Capture the cell that displays the provided text and extract its (x, y) central coordinate. 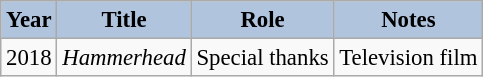
Notes (408, 20)
Role (262, 20)
Television film (408, 58)
Special thanks (262, 58)
Year (29, 20)
Hammerhead (124, 58)
Title (124, 20)
2018 (29, 58)
